Identify which cell holds the provided text, then report its [X, Y] central coordinate. 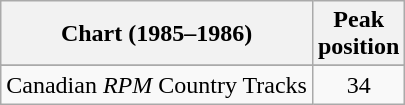
Canadian RPM Country Tracks [157, 85]
Peakposition [358, 34]
Chart (1985–1986) [157, 34]
34 [358, 85]
